For the text-containing cell, return its midpoint in (X, Y) coordinate format. 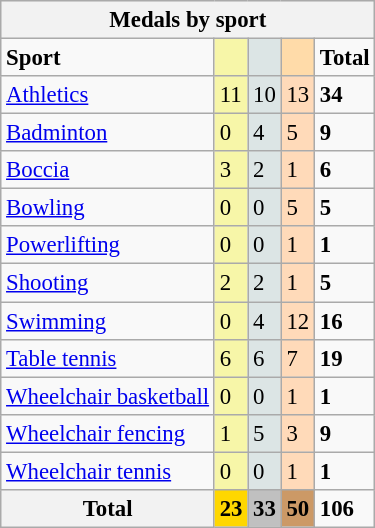
34 (345, 95)
12 (298, 321)
11 (230, 95)
Powerlifting (108, 245)
Bowling (108, 208)
13 (298, 95)
19 (345, 358)
16 (345, 321)
106 (345, 509)
33 (264, 509)
7 (298, 358)
Wheelchair basketball (108, 396)
Shooting (108, 283)
Sport (108, 58)
Table tennis (108, 358)
Athletics (108, 95)
Medals by sport (188, 20)
Wheelchair fencing (108, 433)
Boccia (108, 170)
23 (230, 509)
Swimming (108, 321)
50 (298, 509)
Wheelchair tennis (108, 471)
10 (264, 95)
Badminton (108, 133)
